Scan for the cell matching the given text and deliver its [X, Y] coordinate at center. 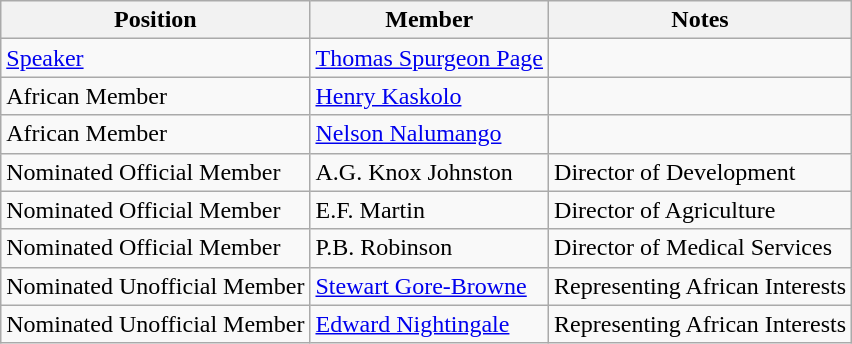
Speaker [156, 58]
Henry Kaskolo [430, 96]
Member [430, 20]
Director of Development [700, 172]
E.F. Martin [430, 210]
Notes [700, 20]
Director of Agriculture [700, 210]
Position [156, 20]
Director of Medical Services [700, 248]
A.G. Knox Johnston [430, 172]
Edward Nightingale [430, 324]
Stewart Gore-Browne [430, 286]
Nelson Nalumango [430, 134]
Thomas Spurgeon Page [430, 58]
P.B. Robinson [430, 248]
